Scan for the cell matching the given text and deliver its [X, Y] coordinate at center. 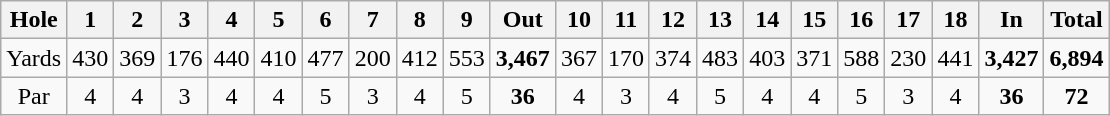
17 [908, 20]
Yards [34, 58]
369 [138, 58]
6 [326, 20]
9 [466, 20]
10 [578, 20]
371 [814, 58]
2 [138, 20]
230 [908, 58]
13 [720, 20]
3,427 [1012, 58]
374 [672, 58]
176 [184, 58]
14 [768, 20]
Out [522, 20]
553 [466, 58]
Hole [34, 20]
11 [626, 20]
1 [90, 20]
72 [1076, 96]
Total [1076, 20]
410 [278, 58]
483 [720, 58]
403 [768, 58]
367 [578, 58]
440 [232, 58]
12 [672, 20]
6,894 [1076, 58]
200 [372, 58]
8 [420, 20]
7 [372, 20]
477 [326, 58]
15 [814, 20]
430 [90, 58]
441 [956, 58]
18 [956, 20]
Par [34, 96]
588 [862, 58]
16 [862, 20]
412 [420, 58]
170 [626, 58]
3,467 [522, 58]
In [1012, 20]
